Extract the (X, Y) coordinate from the center of the cell holding the provided text.  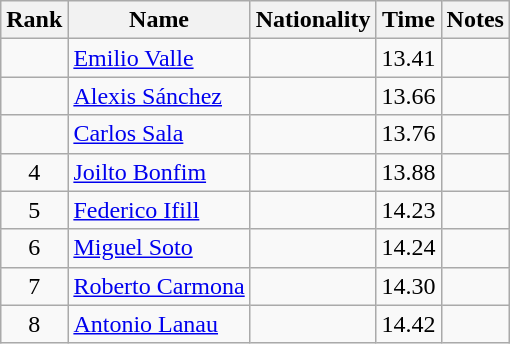
Time (408, 20)
Joilto Bonfim (159, 172)
Notes (475, 20)
14.42 (408, 324)
Rank (34, 20)
Carlos Sala (159, 134)
6 (34, 248)
Alexis Sánchez (159, 96)
8 (34, 324)
Emilio Valle (159, 58)
4 (34, 172)
13.41 (408, 58)
Miguel Soto (159, 248)
Federico Ifill (159, 210)
14.30 (408, 286)
Roberto Carmona (159, 286)
Antonio Lanau (159, 324)
14.24 (408, 248)
Name (159, 20)
5 (34, 210)
Nationality (313, 20)
13.88 (408, 172)
14.23 (408, 210)
7 (34, 286)
13.66 (408, 96)
13.76 (408, 134)
